Detect which cell encompasses the target text, then output its (x, y) center coordinate. 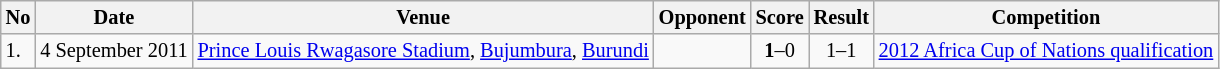
No (18, 17)
Competition (1046, 17)
Date (114, 17)
2012 Africa Cup of Nations qualification (1046, 51)
Score (780, 17)
Result (842, 17)
1–0 (780, 51)
1–1 (842, 51)
Opponent (702, 17)
1. (18, 51)
Venue (424, 17)
4 September 2011 (114, 51)
Prince Louis Rwagasore Stadium, Bujumbura, Burundi (424, 51)
